Pinpoint the cell where the given text exists, returning its (x, y) midpoint coordinate. 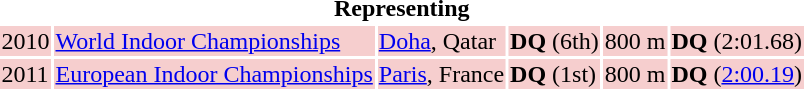
2010 (26, 41)
DQ (2:00.19) (737, 74)
Paris, France (441, 74)
2011 (26, 74)
DQ (1st) (555, 74)
European Indoor Championships (214, 74)
DQ (2:01.68) (737, 41)
Doha, Qatar (441, 41)
DQ (6th) (555, 41)
World Indoor Championships (214, 41)
